Search for the cell housing the specified text and yield its [x, y] center coordinate. 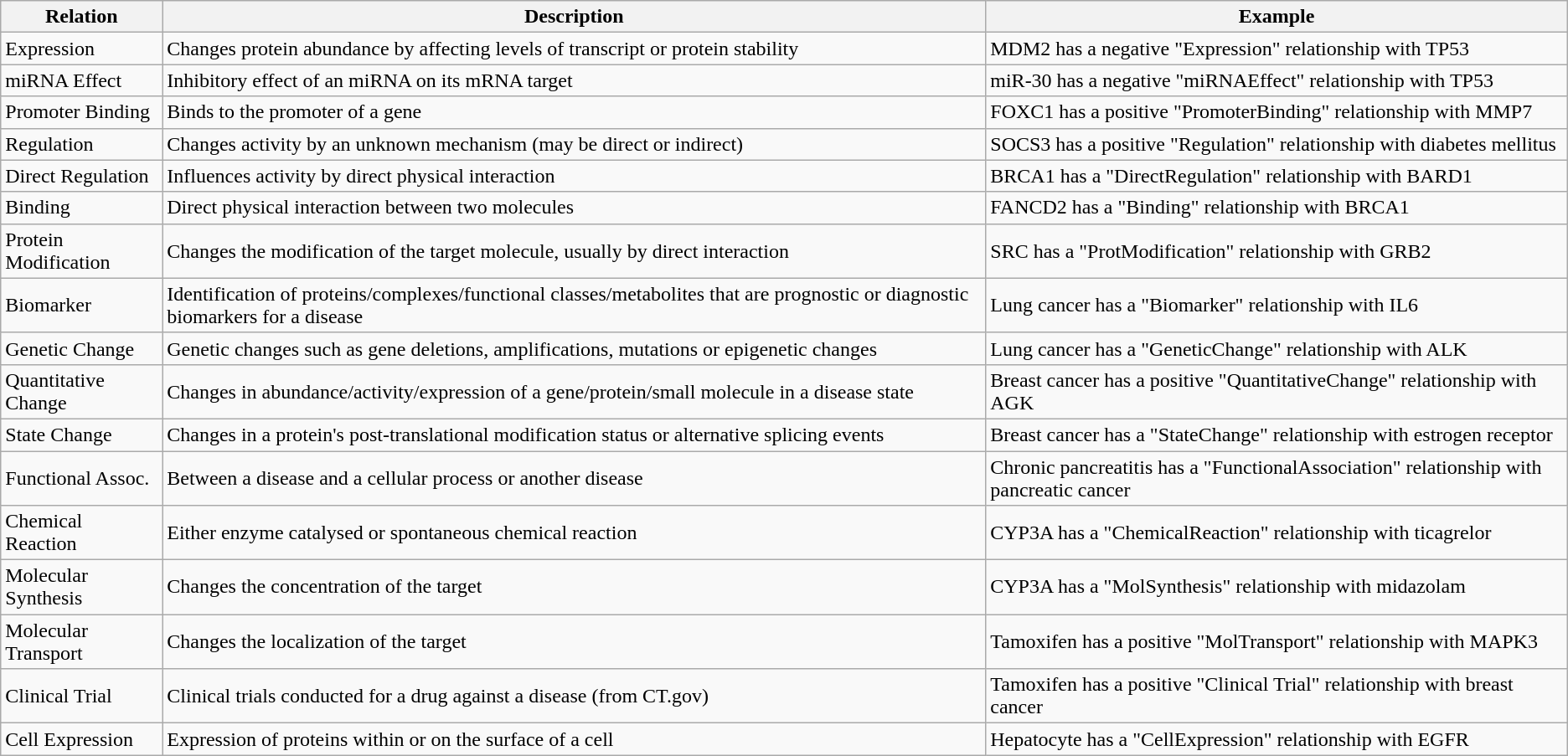
Molecular Synthesis [82, 588]
miR-30 has a negative "miRNAEffect" relationship with TP53 [1277, 80]
Tamoxifen has a positive "MolTransport" relationship with MAPK3 [1277, 641]
FANCD2 has a "Binding" relationship with BRCA1 [1277, 208]
Description [575, 17]
Changes in abundance/activity/expression of a gene/protein/small molecule in a disease state [575, 392]
Influences activity by direct physical interaction [575, 176]
Clinical trials conducted for a drug against a disease (from CT.gov) [575, 697]
Lung cancer has a "Biomarker" relationship with IL6 [1277, 305]
Biomarker [82, 305]
Changes the modification of the target molecule, usually by direct interaction [575, 251]
CYP3A has a "ChemicalReaction" relationship with ticagrelor [1277, 532]
Genetic Change [82, 348]
BRCA1 has a "DirectRegulation" relationship with BARD1 [1277, 176]
Identification of proteins/complexes/functional classes/metabolites that are prognostic or diagnostic biomarkers for a disease [575, 305]
Regulation [82, 144]
Inhibitory effect of an miRNA on its mRNA target [575, 80]
Changes activity by an unknown mechanism (may be direct or indirect) [575, 144]
Protein Modification [82, 251]
Genetic changes such as gene deletions, amplifications, mutations or epigenetic changes [575, 348]
Changes protein abundance by affecting levels of transcript or protein stability [575, 49]
Chemical Reaction [82, 532]
Hepatocyte has a "CellExpression" relationship with EGFR [1277, 739]
Direct physical interaction between two molecules [575, 208]
Cell Expression [82, 739]
Changes the localization of the target [575, 641]
Expression [82, 49]
Example [1277, 17]
Promoter Binding [82, 112]
Breast cancer has a positive "QuantitativeChange" relationship with AGK [1277, 392]
Expression of proteins within or on the surface of a cell [575, 739]
FOXC1 has a positive "PromoterBinding" relationship with MMP7 [1277, 112]
miRNA Effect [82, 80]
Quantitative Change [82, 392]
Relation [82, 17]
SRC has a "ProtModification" relationship with GRB2 [1277, 251]
Direct Regulation [82, 176]
Changes in a protein's post-translational modification status or alternative splicing events [575, 435]
MDM2 has a negative "Expression" relationship with TP53 [1277, 49]
Between a disease and a cellular process or another disease [575, 477]
SOCS3 has a positive "Regulation" relationship with diabetes mellitus [1277, 144]
Binds to the promoter of a gene [575, 112]
Lung cancer has a "GeneticChange" relationship with ALK [1277, 348]
Tamoxifen has a positive "Clinical Trial" relationship with breast cancer [1277, 697]
Molecular Transport [82, 641]
Changes the concentration of the target [575, 588]
Either enzyme catalysed or spontaneous chemical reaction [575, 532]
Binding [82, 208]
Clinical Trial [82, 697]
Breast cancer has a "StateChange" relationship with estrogen receptor [1277, 435]
Functional Assoc. [82, 477]
CYP3A has a "MolSynthesis" relationship with midazolam [1277, 588]
Chronic pancreatitis has a "FunctionalAssociation" relationship with pancreatic cancer [1277, 477]
State Change [82, 435]
